Identify which cell holds the provided text, then report its (x, y) central coordinate. 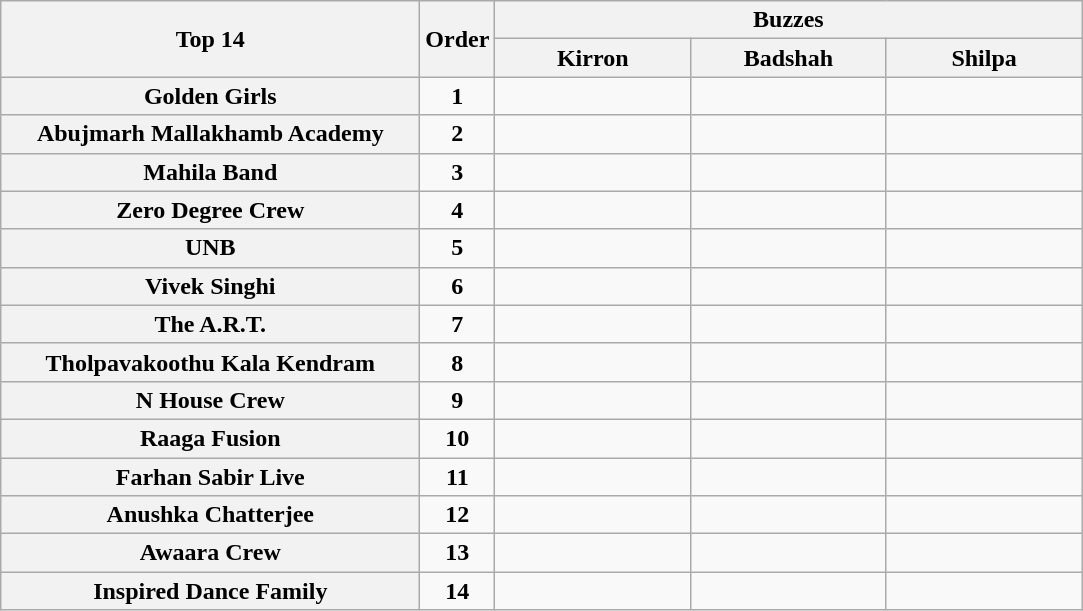
The A.R.T. (210, 324)
Vivek Singhi (210, 286)
Inspired Dance Family (210, 591)
Farhan Sabir Live (210, 477)
Shilpa (984, 58)
12 (458, 515)
Kirron (593, 58)
5 (458, 248)
Mahila Band (210, 172)
Top 14 (210, 39)
Golden Girls (210, 96)
11 (458, 477)
7 (458, 324)
13 (458, 553)
Buzzes (788, 20)
1 (458, 96)
8 (458, 362)
2 (458, 134)
Order (458, 39)
14 (458, 591)
Awaara Crew (210, 553)
9 (458, 400)
3 (458, 172)
Zero Degree Crew (210, 210)
N House Crew (210, 400)
Tholpavakoothu Kala Kendram (210, 362)
UNB (210, 248)
Anushka Chatterjee (210, 515)
10 (458, 438)
Badshah (789, 58)
6 (458, 286)
Abujmarh Mallakhamb Academy (210, 134)
Raaga Fusion (210, 438)
4 (458, 210)
